Return the [x, y] coordinate for the center point of the cell that contains the specified text.  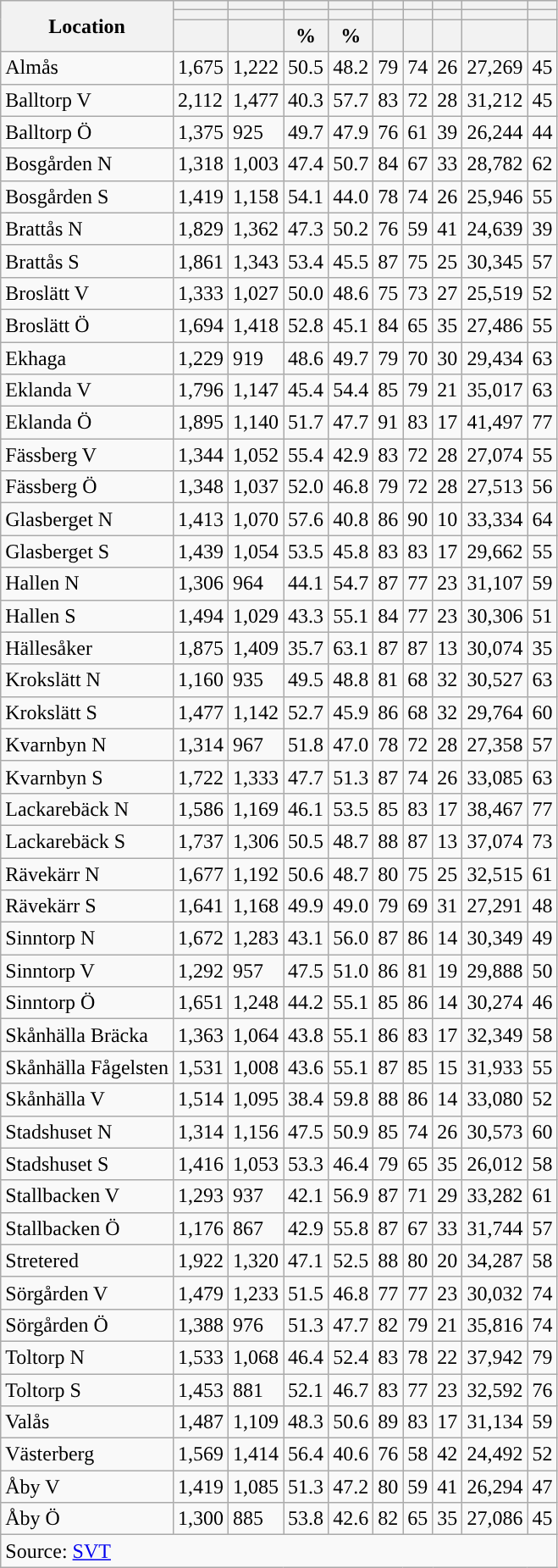
20 [447, 1260]
22 [447, 1357]
1,037 [256, 487]
1,109 [256, 1422]
51.7 [307, 423]
1,362 [256, 229]
52.7 [307, 712]
40.8 [351, 519]
Kvarnbyn N [87, 745]
50.9 [351, 1132]
1,054 [256, 551]
53.4 [307, 261]
40.6 [351, 1454]
33,282 [494, 1196]
62 [542, 164]
1,677 [200, 873]
43.8 [307, 1035]
47.0 [351, 745]
Skånhälla Bräcka [87, 1035]
1,413 [200, 519]
29 [447, 1196]
Balltorp V [87, 100]
Krokslätt N [87, 680]
44.0 [351, 197]
54.4 [351, 391]
1,675 [200, 68]
27,358 [494, 745]
Lackarebäck N [87, 809]
27,291 [494, 906]
1,064 [256, 1035]
1,160 [200, 680]
29,434 [494, 358]
1,418 [256, 325]
Hallen S [87, 616]
Sörgården Ö [87, 1325]
48.2 [351, 68]
42 [447, 1454]
967 [256, 745]
31,933 [494, 1067]
52.5 [351, 1260]
Stadshuset N [87, 1132]
Sinntorp Ö [87, 1003]
1,052 [256, 455]
1,320 [256, 1260]
885 [256, 1519]
49.0 [351, 906]
1,140 [256, 423]
56.4 [307, 1454]
33,080 [494, 1100]
Sinntorp V [87, 971]
919 [256, 358]
1,248 [256, 1003]
30,573 [494, 1132]
Brattås S [87, 261]
19 [447, 971]
25,946 [494, 197]
Hallen N [87, 584]
51 [542, 616]
1,694 [200, 325]
44.1 [307, 584]
1,737 [200, 841]
46.7 [351, 1390]
1,531 [200, 1067]
27,513 [494, 487]
1,416 [200, 1164]
1,414 [256, 1454]
69 [418, 906]
1,672 [200, 939]
57.6 [307, 519]
1,070 [256, 519]
30,274 [494, 1003]
Fässberg V [87, 455]
Stallbacken Ö [87, 1228]
32,515 [494, 873]
31,134 [494, 1422]
27 [447, 293]
Rävekärr S [87, 906]
35.7 [307, 648]
37,942 [494, 1357]
55.4 [307, 455]
1,494 [200, 616]
1,343 [256, 261]
1,722 [200, 777]
Sörgården V [87, 1293]
33,085 [494, 777]
1,293 [200, 1196]
1,586 [200, 809]
1,029 [256, 616]
33,334 [494, 519]
1,875 [200, 648]
1,156 [256, 1132]
55.8 [351, 1228]
45.4 [307, 391]
1,388 [200, 1325]
44.2 [307, 1003]
50.2 [351, 229]
Skånhälla Fågelsten [87, 1067]
15 [447, 1067]
1,363 [200, 1035]
Åby V [87, 1487]
Balltorp Ö [87, 132]
Valås [87, 1422]
91 [388, 423]
Eklanda V [87, 391]
1,479 [200, 1293]
Glasberget N [87, 519]
56 [542, 487]
46 [542, 1003]
27,086 [494, 1519]
45.9 [351, 712]
43.3 [307, 616]
1,158 [256, 197]
51.5 [307, 1293]
24,492 [494, 1454]
48 [542, 906]
51.0 [351, 971]
1,068 [256, 1357]
1,142 [256, 712]
38.4 [307, 1100]
35,816 [494, 1325]
54.7 [351, 584]
1,169 [256, 809]
31,107 [494, 584]
45.8 [351, 551]
1,409 [256, 648]
26,012 [494, 1164]
Kvarnbyn S [87, 777]
Glasberget S [87, 551]
1,348 [200, 487]
Stretered [87, 1260]
63.1 [351, 648]
89 [388, 1422]
1,344 [200, 455]
1,003 [256, 164]
45.1 [351, 325]
Almås [87, 68]
Stadshuset S [87, 1164]
1,829 [200, 229]
1,168 [256, 906]
54.1 [307, 197]
47 [542, 1487]
1,861 [200, 261]
44 [542, 132]
50.7 [351, 164]
Bosgården S [87, 197]
Location [87, 26]
31 [447, 906]
Rävekärr N [87, 873]
925 [256, 132]
Lackarebäck S [87, 841]
47.2 [351, 1487]
1,292 [200, 971]
49.5 [307, 680]
1,233 [256, 1293]
Fässberg Ö [87, 487]
Bosgården N [87, 164]
Västerberg [87, 1454]
47.4 [307, 164]
47.3 [307, 229]
53.3 [307, 1164]
50.0 [307, 293]
957 [256, 971]
Sinntorp N [87, 939]
64 [542, 519]
1,641 [200, 906]
1,222 [256, 68]
1,300 [200, 1519]
24,639 [494, 229]
Toltorp N [87, 1357]
51.8 [307, 745]
43.6 [307, 1067]
49 [542, 939]
42.1 [307, 1196]
Stallbacken V [87, 1196]
40.3 [307, 100]
964 [256, 584]
Broslätt Ö [87, 325]
37,074 [494, 841]
1,147 [256, 391]
1,318 [200, 164]
Krokslätt S [87, 712]
1,027 [256, 293]
1,533 [200, 1357]
52.8 [307, 325]
10 [447, 519]
48.3 [307, 1422]
30,306 [494, 616]
57.7 [351, 100]
27,269 [494, 68]
30,074 [494, 648]
867 [256, 1228]
59.8 [351, 1100]
26,294 [494, 1487]
46.1 [307, 809]
1,283 [256, 939]
1,487 [200, 1422]
935 [256, 680]
Source: SVT [279, 1551]
30,349 [494, 939]
1,439 [200, 551]
1,651 [200, 1003]
1,053 [256, 1164]
31,744 [494, 1228]
29,662 [494, 551]
1,176 [200, 1228]
1,514 [200, 1100]
28,782 [494, 164]
53.8 [307, 1519]
30,032 [494, 1293]
25,519 [494, 293]
70 [418, 358]
52.0 [307, 487]
Toltorp S [87, 1390]
27,074 [494, 455]
43.1 [307, 939]
47.1 [307, 1260]
1,192 [256, 873]
49.9 [307, 906]
Ekhaga [87, 358]
52.1 [307, 1390]
26,244 [494, 132]
35,017 [494, 391]
30,345 [494, 261]
1,569 [200, 1454]
90 [418, 519]
Brattås N [87, 229]
48.8 [351, 680]
1,895 [200, 423]
Åby Ö [87, 1519]
881 [256, 1390]
31,212 [494, 100]
32,592 [494, 1390]
50 [542, 971]
71 [418, 1196]
29,764 [494, 712]
Skånhälla V [87, 1100]
56.0 [351, 939]
1,085 [256, 1487]
1,922 [200, 1260]
38,467 [494, 809]
47.9 [351, 132]
1,375 [200, 132]
976 [256, 1325]
1,796 [200, 391]
2,112 [200, 100]
27,486 [494, 325]
34,287 [494, 1260]
45.5 [351, 261]
30,527 [494, 680]
1,008 [256, 1067]
1,453 [200, 1390]
56.9 [351, 1196]
52.4 [351, 1357]
1,095 [256, 1100]
30 [447, 358]
Broslätt V [87, 293]
32,349 [494, 1035]
Eklanda Ö [87, 423]
1,229 [200, 358]
937 [256, 1196]
41,497 [494, 423]
29,888 [494, 971]
42.6 [351, 1519]
Hällesåker [87, 648]
